Search for the cell housing the specified text and yield its [X, Y] center coordinate. 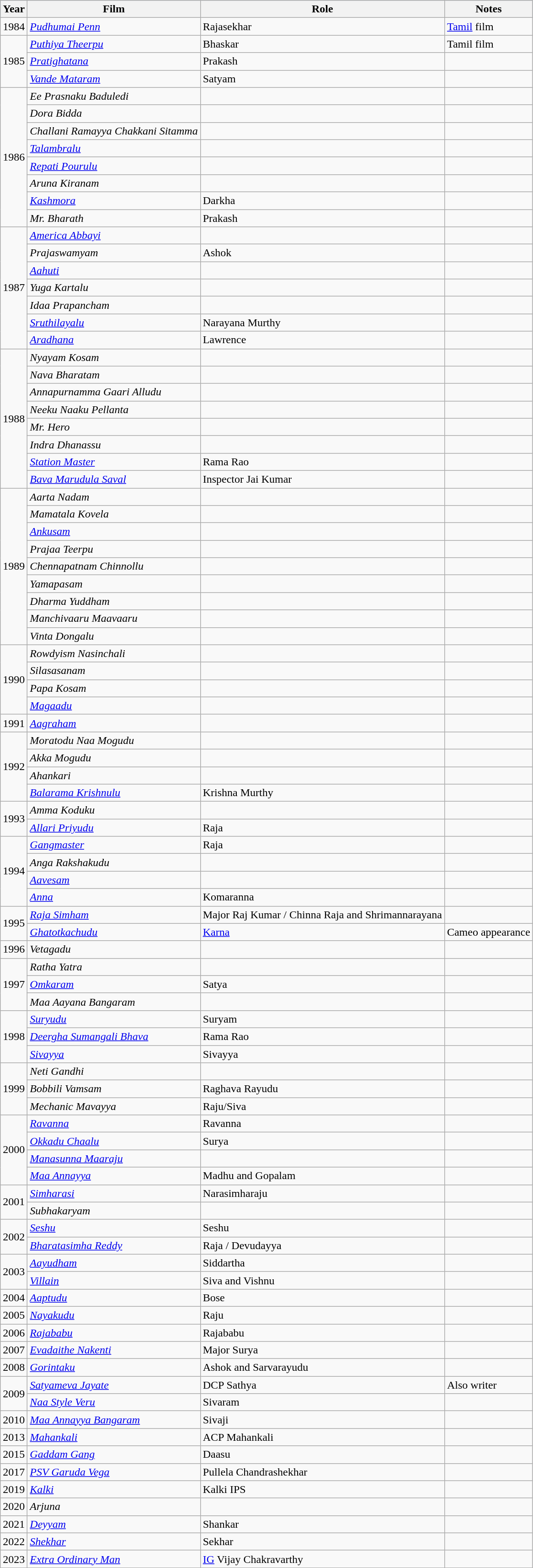
Aagraham [114, 723]
2023 [14, 1559]
Yuga Kartalu [114, 288]
Nava Bharatam [114, 375]
Mr. Hero [114, 427]
Madhu and Gopalam [322, 1176]
Raghava Rayudu [322, 1089]
Villain [114, 1280]
Narasimharaju [322, 1193]
Prajaswamyam [114, 253]
Ashok and Sarvarayudu [322, 1368]
2013 [14, 1437]
Yamapasam [114, 584]
Maa Annayya Bangaram [114, 1420]
Bava Marudula Saval [114, 479]
Ratha Yatra [114, 967]
Suryudu [114, 1019]
Raja Simham [114, 915]
Subhakaryam [114, 1211]
Ahankari [114, 776]
Lawrence [322, 340]
Papa Kosam [114, 688]
Deergha Sumangali Bhava [114, 1036]
1984 [14, 27]
Aradhana [114, 340]
1992 [14, 766]
Bhaskar [322, 44]
Siddartha [322, 1263]
Maa Aayana Bangaram [114, 1002]
Nyayam Kosam [114, 357]
Arjuna [114, 1507]
Aruna Kiranam [114, 183]
2005 [14, 1315]
2019 [14, 1489]
Kashmora [114, 200]
2015 [14, 1455]
1999 [14, 1089]
Also writer [488, 1385]
Moratodu Naa Mogudu [114, 740]
Maa Annayya [114, 1176]
Raju/Siva [322, 1106]
Film [114, 9]
Sekhar [322, 1541]
Kalki IPS [322, 1489]
Inspector Jai Kumar [322, 479]
Ghatotkachudu [114, 932]
1988 [14, 418]
Okkadu Chaalu [114, 1141]
Manchivaaru Maavaaru [114, 619]
2017 [14, 1472]
Ashok [322, 253]
Notes [488, 9]
Year [14, 9]
Komaranna [322, 897]
2010 [14, 1420]
Aahuti [114, 270]
PSV Garuda Vega [114, 1472]
1994 [14, 871]
Repati Pourulu [114, 166]
Challani Ramayya Chakkani Sitamma [114, 131]
Cameo appearance [488, 932]
Aarta Nadam [114, 496]
Gorintaku [114, 1368]
1987 [14, 288]
Silasasanam [114, 671]
Suryam [322, 1019]
1993 [14, 819]
Surya [322, 1141]
Satyameva Jayate [114, 1385]
Bose [322, 1298]
Pratighatana [114, 61]
Mahankali [114, 1437]
Raja / Devudayya [322, 1245]
1991 [14, 723]
Puthiya Theerpu [114, 44]
1990 [14, 679]
Mamatala Kovela [114, 514]
Kalki [114, 1489]
Vinta Dongalu [114, 636]
Krishna Murthy [322, 793]
Anga Rakshakudu [114, 862]
Dora Bidda [114, 113]
1989 [14, 566]
Dharma Yuddham [114, 601]
Mr. Bharath [114, 218]
Sruthilayalu [114, 323]
Mechanic Mavayya [114, 1106]
Magaadu [114, 706]
1997 [14, 984]
Naa Style Veru [114, 1402]
Anna [114, 897]
Chennapatnam Chinnollu [114, 566]
Ee Prasnaku Baduledi [114, 96]
2000 [14, 1150]
Omkaram [114, 984]
Simharasi [114, 1193]
Shekhar [114, 1541]
1996 [14, 949]
Talambralu [114, 148]
Gangmaster [114, 845]
2022 [14, 1541]
Neti Gandhi [114, 1072]
Aayudham [114, 1263]
Akka Mogudu [114, 758]
Nayakudu [114, 1315]
1995 [14, 923]
2008 [14, 1368]
Sivaram [322, 1402]
1986 [14, 157]
Manasunna Maaraju [114, 1158]
2001 [14, 1202]
Karna [322, 932]
Indra Dhanassu [114, 444]
Balarama Krishnulu [114, 793]
2009 [14, 1394]
Sivaji [322, 1420]
2007 [14, 1350]
Aaptudu [114, 1298]
2003 [14, 1272]
Narayana Murthy [322, 323]
1985 [14, 61]
Major Raj Kumar / Chinna Raja and Shrimannarayana [322, 915]
Vande Mataram [114, 79]
2006 [14, 1333]
2021 [14, 1524]
Deyyam [114, 1524]
Vetagadu [114, 949]
Annapurnamma Gaari Alludu [114, 392]
Satyam [322, 79]
2004 [14, 1298]
1998 [14, 1036]
Pudhumai Penn [114, 27]
Gaddam Gang [114, 1455]
DCP Sathya [322, 1385]
Allari Priyudu [114, 828]
America Abbayi [114, 236]
Shankar [322, 1524]
Role [322, 9]
Bobbili Vamsam [114, 1089]
IG Vijay Chakravarthy [322, 1559]
Darkha [322, 200]
Rowdyism Nasinchali [114, 653]
Extra Ordinary Man [114, 1559]
Rajasekhar [322, 27]
Evadaithe Nakenti [114, 1350]
Prajaa Teerpu [114, 549]
Idaa Prapancham [114, 305]
2020 [14, 1507]
Aavesam [114, 880]
Raju [322, 1315]
Pullela Chandrashekhar [322, 1472]
Bharatasimha Reddy [114, 1245]
Station Master [114, 462]
Amma Koduku [114, 810]
ACP Mahankali [322, 1437]
Daasu [322, 1455]
2002 [14, 1237]
Major Surya [322, 1350]
Satya [322, 984]
Neeku Naaku Pellanta [114, 410]
Siva and Vishnu [322, 1280]
Ankusam [114, 532]
